Locate the cell with the specified text and output its [X, Y] center coordinate. 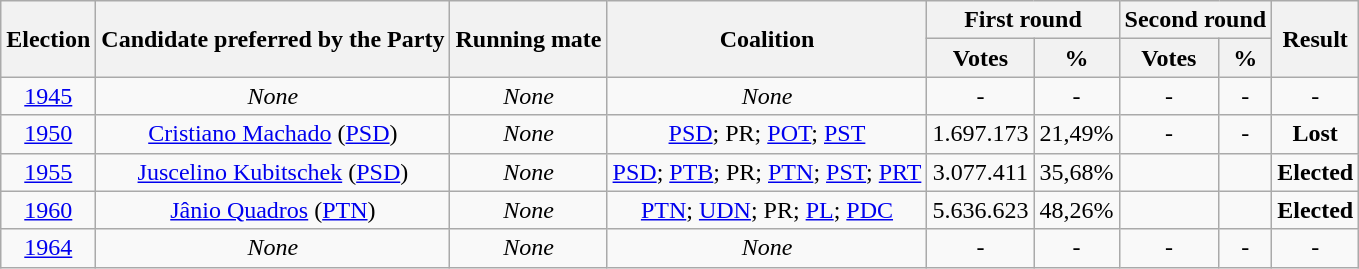
Election [48, 39]
48,26% [1076, 210]
PTN; UDN; PR; PL; PDC [767, 210]
Jânio Quadros (PTN) [273, 210]
Coalition [767, 39]
Lost [1316, 134]
PSD; PTB; PR; PTN; PST; PRT [767, 172]
PSD; PR; POT; PST [767, 134]
1964 [48, 248]
1.697.173 [980, 134]
3.077.411 [980, 172]
Result [1316, 39]
1955 [48, 172]
First round [1023, 20]
Second round [1196, 20]
21,49% [1076, 134]
35,68% [1076, 172]
5.636.623 [980, 210]
Cristiano Machado (PSD) [273, 134]
Juscelino Kubitschek (PSD) [273, 172]
Running mate [528, 39]
1960 [48, 210]
Candidate preferred by the Party [273, 39]
1945 [48, 96]
1950 [48, 134]
